Detect which cell encompasses the target text, then output its (X, Y) center coordinate. 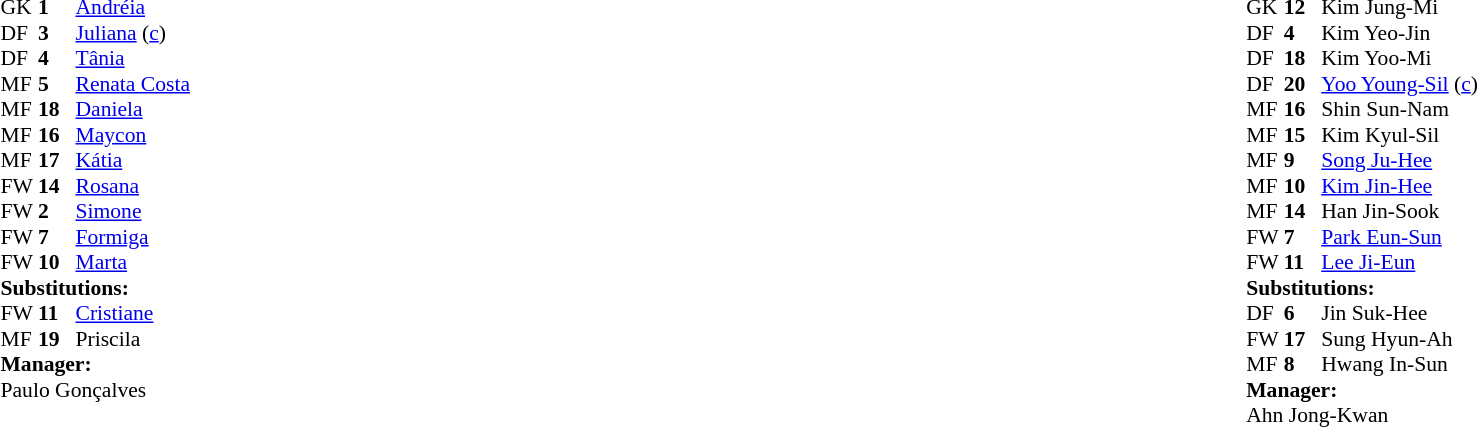
Juliana (c) (134, 33)
20 (1303, 84)
Cristiane (134, 313)
Tânia (134, 59)
Manager: (95, 365)
Renata Costa (134, 84)
Formiga (134, 237)
Maycon (134, 135)
8 (1303, 365)
3 (57, 33)
15 (1303, 135)
5 (57, 84)
9 (1303, 161)
Kátia (134, 161)
Daniela (134, 109)
Priscila (134, 339)
2 (57, 211)
Substitutions: (95, 288)
Paulo Gonçalves (98, 390)
6 (1303, 313)
19 (57, 339)
Marta (134, 263)
Rosana (134, 186)
Simone (134, 211)
